Extract the (X, Y) coordinate from the center of the cell holding the provided text.  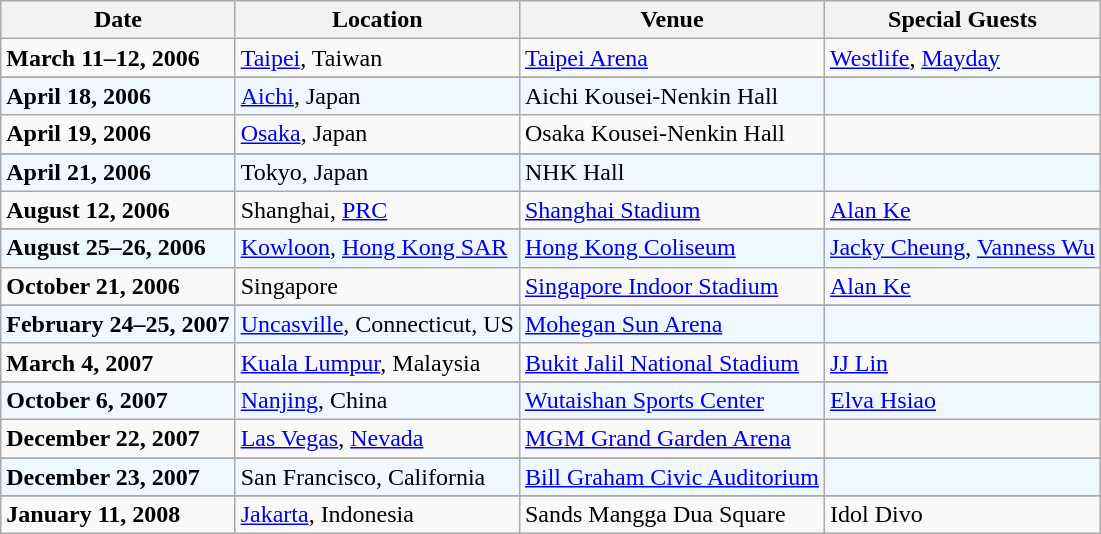
Aichi Kousei-Nenkin Hall (672, 96)
April 18, 2006 (118, 96)
Kuala Lumpur, Malaysia (377, 362)
October 6, 2007 (118, 400)
Sands Mangga Dua Square (672, 515)
MGM Grand Garden Arena (672, 438)
Kowloon, Hong Kong SAR (377, 248)
Jakarta, Indonesia (377, 515)
April 19, 2006 (118, 134)
Wutaishan Sports Center (672, 400)
Osaka Kousei-Nenkin Hall (672, 134)
Las Vegas, Nevada (377, 438)
August 25–26, 2006 (118, 248)
Bill Graham Civic Auditorium (672, 477)
Taipei Arena (672, 58)
Westlife, Mayday (963, 58)
Elva Hsiao (963, 400)
February 24–25, 2007 (118, 324)
Osaka, Japan (377, 134)
Jacky Cheung, Vanness Wu (963, 248)
Venue (672, 20)
Uncasville, Connecticut, US (377, 324)
March 4, 2007 (118, 362)
Special Guests (963, 20)
Nanjing, China (377, 400)
April 21, 2006 (118, 172)
December 22, 2007 (118, 438)
August 12, 2006 (118, 210)
JJ Lin (963, 362)
San Francisco, California (377, 477)
Bukit Jalil National Stadium (672, 362)
October 21, 2006 (118, 286)
Singapore (377, 286)
January 11, 2008 (118, 515)
NHK Hall (672, 172)
Tokyo, Japan (377, 172)
Aichi, Japan (377, 96)
December 23, 2007 (118, 477)
Taipei, Taiwan (377, 58)
March 11–12, 2006 (118, 58)
Date (118, 20)
Mohegan Sun Arena (672, 324)
Singapore Indoor Stadium (672, 286)
Shanghai Stadium (672, 210)
Location (377, 20)
Idol Divo (963, 515)
Shanghai, PRC (377, 210)
Hong Kong Coliseum (672, 248)
